Capture the cell that displays the provided text and extract its [x, y] central coordinate. 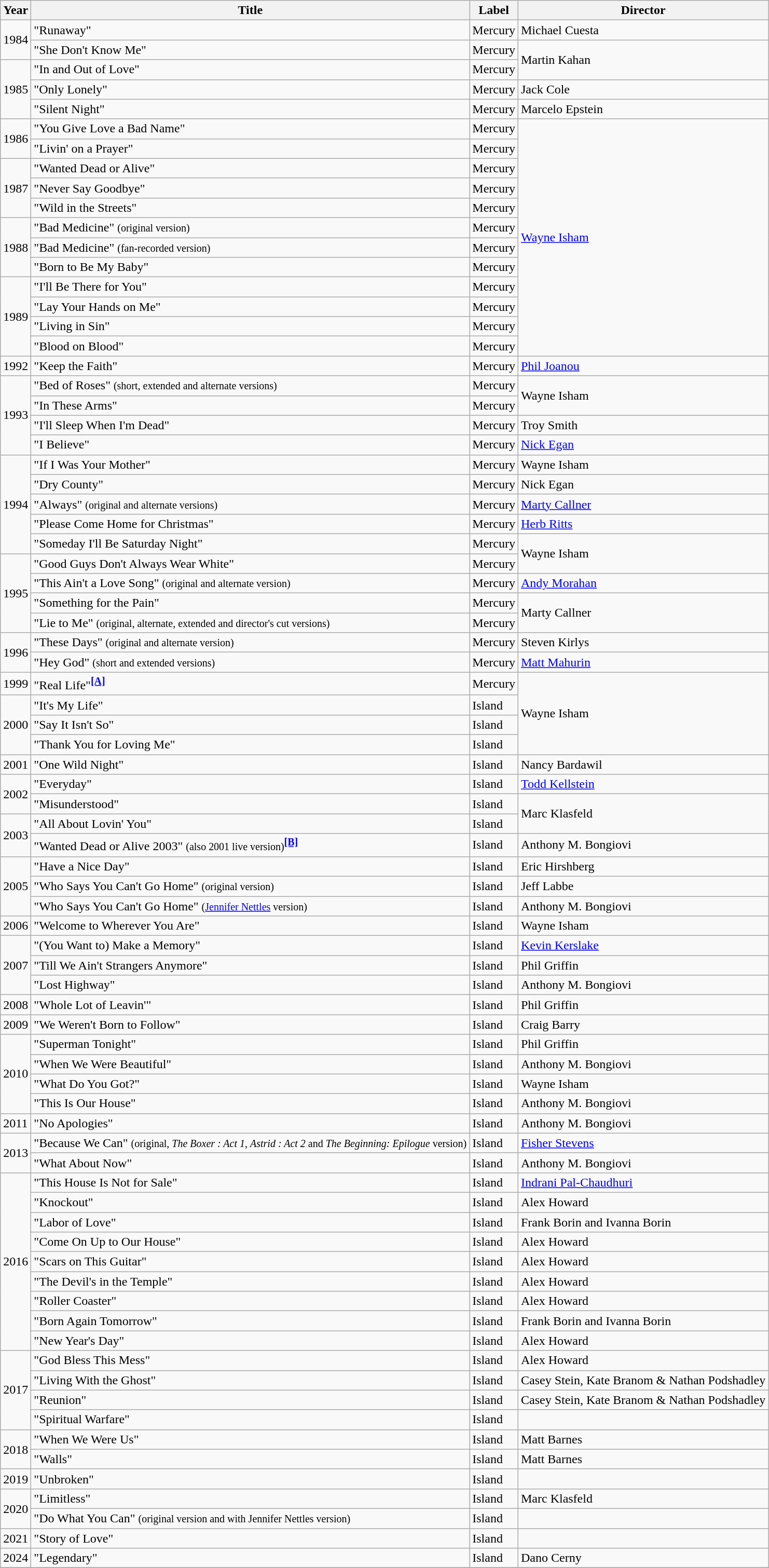
"Living With the Ghost" [250, 1380]
"Only Lonely" [250, 89]
2000 [16, 725]
"Always" (original and alternate versions) [250, 504]
"Who Says You Can't Go Home" (Jennifer Nettles version) [250, 906]
"Please Come Home for Christmas" [250, 524]
"Born Again Tomorrow" [250, 1321]
"Bad Medicine" (fan-recorded version) [250, 248]
"Keep the Faith" [250, 366]
"When We Were Us" [250, 1439]
"It's My Life" [250, 705]
"Dry County" [250, 484]
"New Year's Day" [250, 1341]
"Blood on Blood" [250, 346]
"Livin' on a Prayer" [250, 148]
"Everyday" [250, 784]
2019 [16, 1479]
"Lost Highway" [250, 985]
"Have a Nice Day" [250, 866]
"Someday I'll Be Saturday Night" [250, 543]
Title [250, 10]
"In and Out of Love" [250, 70]
Jack Cole [643, 89]
"Whole Lot of Leavin'" [250, 1005]
1987 [16, 188]
"Spiritual Warfare" [250, 1420]
2009 [16, 1025]
Eric Hirshberg [643, 866]
Jeff Labbe [643, 886]
Martin Kahan [643, 60]
"Wanted Dead or Alive" [250, 168]
1984 [16, 40]
1988 [16, 247]
"Story of Love" [250, 1538]
"She Don't Know Me" [250, 50]
"Misunderstood" [250, 804]
2002 [16, 794]
"Because We Can" (original, The Boxer : Act 1, Astrid : Act 2 and The Beginning: Epilogue version) [250, 1143]
"Labor of Love" [250, 1222]
"When We Were Beautiful" [250, 1064]
"I'll Sleep When I'm Dead" [250, 425]
Marcelo Epstein [643, 109]
"Born to Be My Baby" [250, 267]
"Thank You for Loving Me" [250, 745]
Herb Ritts [643, 524]
Todd Kellstein [643, 784]
1999 [16, 684]
"Never Say Goodbye" [250, 188]
"Real Life"[A] [250, 684]
"Lay Your Hands on Me" [250, 307]
"In These Arms" [250, 405]
Michael Cuesta [643, 30]
"Welcome to Wherever You Are" [250, 926]
2021 [16, 1538]
2005 [16, 886]
"Come On Up to Our House" [250, 1242]
"Bad Medicine" (original version) [250, 227]
1996 [16, 652]
"Till We Ain't Strangers Anymore" [250, 965]
"Say It Isn't So" [250, 725]
"Wanted Dead or Alive 2003" (also 2001 live version)[B] [250, 845]
"Who Says You Can't Go Home" (original version) [250, 886]
"I Believe" [250, 445]
"We Weren't Born to Follow" [250, 1025]
2006 [16, 926]
Year [16, 10]
Steven Kirlys [643, 643]
1992 [16, 366]
"God Bless This Mess" [250, 1360]
"Living in Sin" [250, 326]
2024 [16, 1558]
"What About Now" [250, 1163]
2020 [16, 1508]
"What Do You Got?" [250, 1084]
"Hey God" (short and extended versions) [250, 662]
"Knockout" [250, 1202]
"Unbroken" [250, 1479]
"Roller Coaster" [250, 1301]
"Silent Night" [250, 109]
Kevin Kerslake [643, 946]
2008 [16, 1005]
1989 [16, 317]
2018 [16, 1449]
"This Is Our House" [250, 1103]
Matt Mahurin [643, 662]
1994 [16, 504]
2010 [16, 1074]
Craig Barry [643, 1025]
1993 [16, 415]
"This Ain't a Love Song" (original and alternate version) [250, 583]
Label [494, 10]
"Something for the Pain" [250, 603]
"The Devil's in the Temple" [250, 1281]
"Lie to Me" (original, alternate, extended and director's cut versions) [250, 623]
Dano Cerny [643, 1558]
"Reunion" [250, 1400]
"Legendary" [250, 1558]
"No Apologies" [250, 1123]
"You Give Love a Bad Name" [250, 129]
"One Wild Night" [250, 765]
"Do What You Can" (original version and with Jennifer Nettles version) [250, 1518]
2016 [16, 1261]
"Good Guys Don't Always Wear White" [250, 563]
"I'll Be There for You" [250, 287]
Director [643, 10]
"Wild in the Streets" [250, 208]
"If I Was Your Mother" [250, 465]
"These Days" (original and alternate version) [250, 643]
2013 [16, 1153]
Troy Smith [643, 425]
"This House Is Not for Sale" [250, 1182]
2007 [16, 965]
"Limitless" [250, 1498]
"(You Want to) Make a Memory" [250, 946]
Fisher Stevens [643, 1143]
Indrani Pal-Chaudhuri [643, 1182]
Andy Morahan [643, 583]
1995 [16, 593]
2017 [16, 1390]
"Runaway" [250, 30]
"Walls" [250, 1459]
2011 [16, 1123]
"Scars on This Guitar" [250, 1262]
1986 [16, 139]
Phil Joanou [643, 366]
2001 [16, 765]
2003 [16, 836]
1985 [16, 89]
"Superman Tonight" [250, 1044]
Nancy Bardawil [643, 765]
"Bed of Roses" (short, extended and alternate versions) [250, 386]
"All About Lovin' You" [250, 824]
